Determine the (X, Y) coordinate at the center of the cell enclosing the given text.  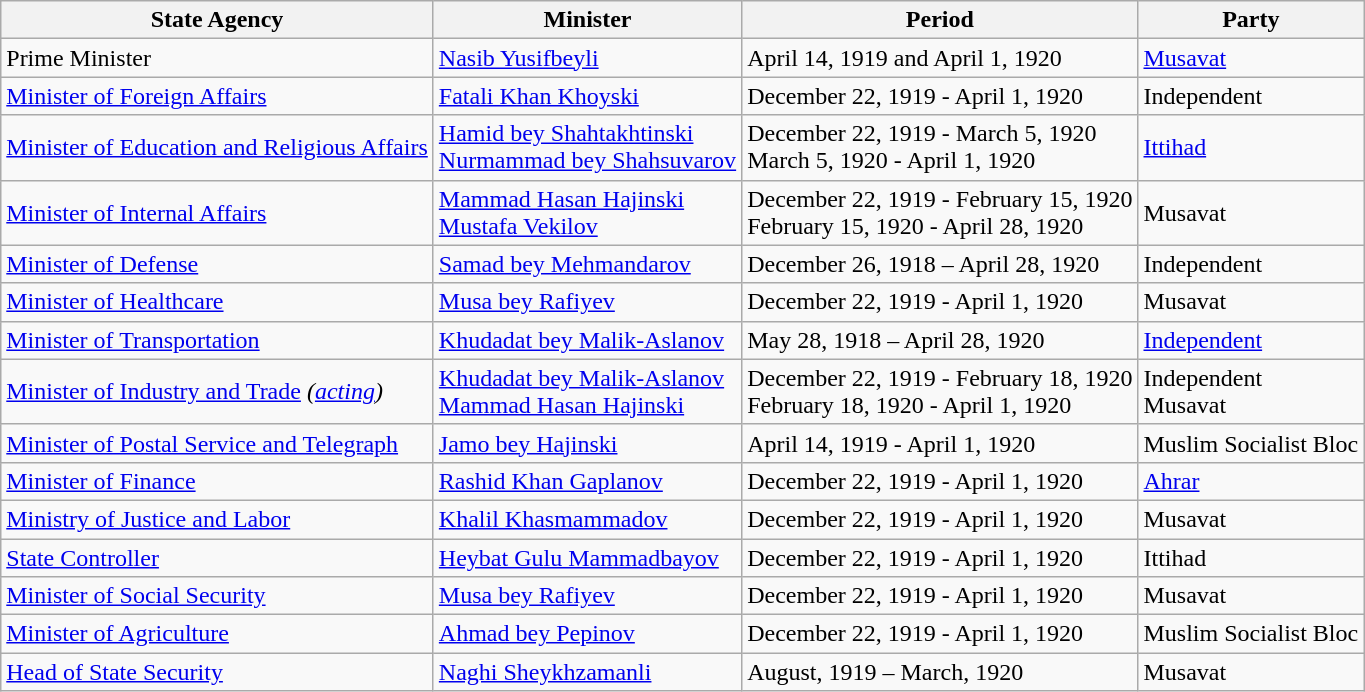
Minister of Internal Affairs (218, 212)
Samad bey Mehmandarov (587, 264)
Ahrar (1251, 481)
Ahmad bey Pepinov (587, 634)
December 22, 1919 - February 15, 1920February 15, 1920 - April 28, 1920 (940, 212)
Hamid bey ShahtakhtinskiNurmammad bey Shahsuvarov (587, 148)
IndependentMusavat (1251, 392)
Khudadat bey Malik-AslanovMammad Hasan Hajinski (587, 392)
Minister of Education and Religious Affairs (218, 148)
Jamo bey Hajinski (587, 443)
State Controller (218, 557)
Mammad Hasan HajinskiMustafa Vekilov (587, 212)
Naghi Sheykhzamanli (587, 672)
Heybat Gulu Mammadbayov (587, 557)
May 28, 1918 – April 28, 1920 (940, 340)
Period (940, 20)
December 26, 1918 – April 28, 1920 (940, 264)
Nasib Yusifbeyli (587, 58)
Ministry of Justice and Labor (218, 519)
Minister of Defense (218, 264)
Khalil Khasmammadov (587, 519)
Head of State Security (218, 672)
Minister of Social Security (218, 596)
Party (1251, 20)
August, 1919 – March, 1920 (940, 672)
Rashid Khan Gaplanov (587, 481)
Minister of Foreign Affairs (218, 96)
Khudadat bey Malik-Aslanov (587, 340)
Minister of Finance (218, 481)
April 14, 1919 and April 1, 1920 (940, 58)
December 22, 1919 - March 5, 1920March 5, 1920 - April 1, 1920 (940, 148)
Fatali Khan Khoyski (587, 96)
Prime Minister (218, 58)
State Agency (218, 20)
Minister of Postal Service and Telegraph (218, 443)
April 14, 1919 - April 1, 1920 (940, 443)
December 22, 1919 - February 18, 1920February 18, 1920 - April 1, 1920 (940, 392)
Minister of Industry and Trade (acting) (218, 392)
Minister of Healthcare (218, 302)
Minister (587, 20)
Minister of Agriculture (218, 634)
Minister of Transportation (218, 340)
